Capture the cell that displays the provided text and extract its [X, Y] central coordinate. 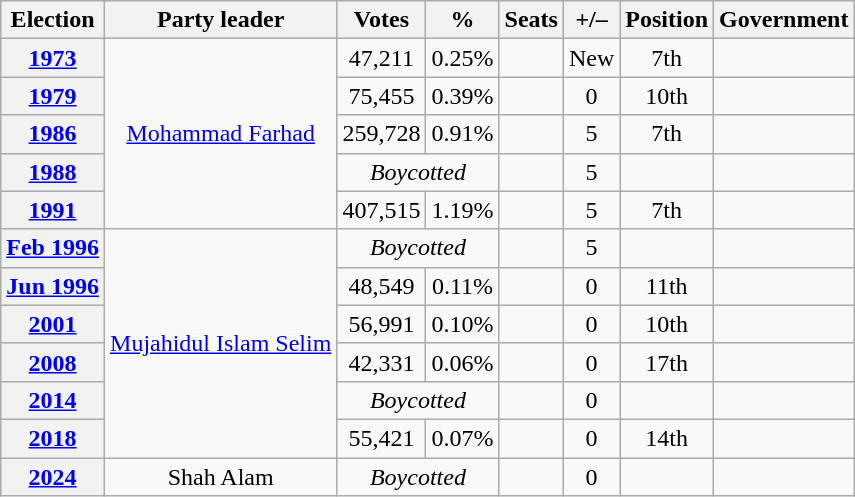
Mohammad Farhad [221, 134]
1988 [53, 172]
56,991 [382, 324]
0.39% [462, 96]
1991 [53, 210]
+/– [591, 20]
55,421 [382, 438]
Government [784, 20]
0.07% [462, 438]
0.91% [462, 134]
1986 [53, 134]
42,331 [382, 362]
Seats [531, 20]
Election [53, 20]
0.11% [462, 286]
1.19% [462, 210]
Party leader [221, 20]
11th [667, 286]
1979 [53, 96]
0.10% [462, 324]
Votes [382, 20]
Feb 1996 [53, 248]
0.06% [462, 362]
Mujahidul Islam Selim [221, 343]
48,549 [382, 286]
2008 [53, 362]
2024 [53, 477]
2001 [53, 324]
75,455 [382, 96]
14th [667, 438]
% [462, 20]
1973 [53, 58]
259,728 [382, 134]
407,515 [382, 210]
2014 [53, 400]
Shah Alam [221, 477]
Position [667, 20]
17th [667, 362]
New [591, 58]
Jun 1996 [53, 286]
0.25% [462, 58]
47,211 [382, 58]
2018 [53, 438]
